Find where the given text appears and provide that cell's center as (X, Y) coordinate. 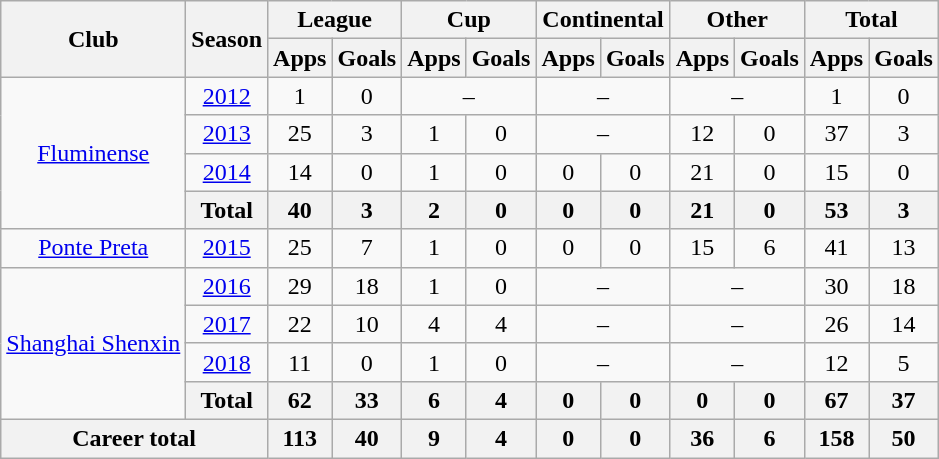
2016 (227, 286)
50 (904, 438)
2013 (227, 134)
7 (367, 248)
2 (434, 210)
36 (702, 438)
13 (904, 248)
113 (300, 438)
67 (836, 400)
Ponte Preta (94, 248)
2018 (227, 362)
2012 (227, 96)
158 (836, 438)
League (335, 20)
Season (227, 39)
62 (300, 400)
29 (300, 286)
26 (836, 324)
5 (904, 362)
2014 (227, 172)
Shanghai Shenxin (94, 343)
30 (836, 286)
11 (300, 362)
41 (836, 248)
10 (367, 324)
Club (94, 39)
Fluminense (94, 153)
9 (434, 438)
2017 (227, 324)
2015 (227, 248)
53 (836, 210)
Continental (603, 20)
Cup (469, 20)
33 (367, 400)
Other (737, 20)
Career total (134, 438)
22 (300, 324)
